Find where the given text appears and provide that cell's center as (x, y) coordinate. 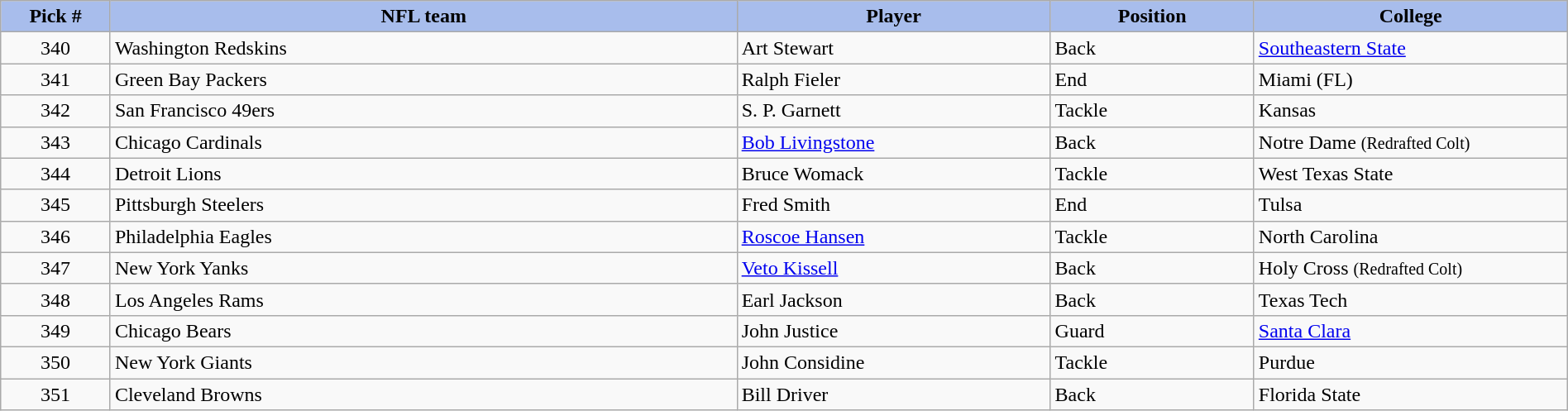
340 (56, 48)
351 (56, 394)
Veto Kissell (893, 268)
Position (1152, 17)
347 (56, 268)
Southeastern State (1411, 48)
Miami (FL) (1411, 79)
345 (56, 205)
Kansas (1411, 111)
341 (56, 79)
Santa Clara (1411, 331)
343 (56, 142)
Chicago Bears (423, 331)
350 (56, 362)
Notre Dame (Redrafted Colt) (1411, 142)
John Justice (893, 331)
349 (56, 331)
Player (893, 17)
Washington Redskins (423, 48)
Holy Cross (Redrafted Colt) (1411, 268)
Pittsburgh Steelers (423, 205)
Earl Jackson (893, 299)
John Considine (893, 362)
Detroit Lions (423, 174)
Florida State (1411, 394)
Tulsa (1411, 205)
NFL team (423, 17)
Guard (1152, 331)
Cleveland Browns (423, 394)
Los Angeles Rams (423, 299)
348 (56, 299)
College (1411, 17)
342 (56, 111)
San Francisco 49ers (423, 111)
New York Yanks (423, 268)
Bob Livingstone (893, 142)
Pick # (56, 17)
New York Giants (423, 362)
Fred Smith (893, 205)
West Texas State (1411, 174)
Roscoe Hansen (893, 237)
Art Stewart (893, 48)
346 (56, 237)
Bruce Womack (893, 174)
Purdue (1411, 362)
Ralph Fieler (893, 79)
Philadelphia Eagles (423, 237)
Texas Tech (1411, 299)
Green Bay Packers (423, 79)
North Carolina (1411, 237)
Bill Driver (893, 394)
S. P. Garnett (893, 111)
344 (56, 174)
Chicago Cardinals (423, 142)
